Return the [X, Y] coordinate for the center point of the cell that contains the specified text.  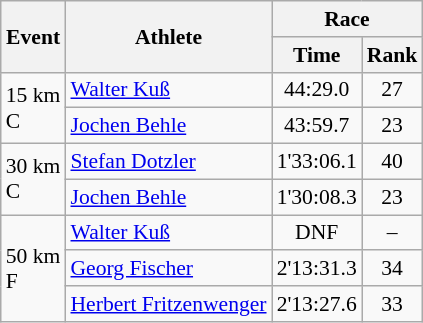
44:29.0 [317, 90]
40 [392, 162]
2'13:31.3 [317, 269]
15 km C [34, 108]
43:59.7 [317, 126]
Time [317, 55]
1'33:06.1 [317, 162]
2'13:27.6 [317, 304]
Herbert Fritzenwenger [168, 304]
– [392, 233]
1'30:08.3 [317, 197]
33 [392, 304]
DNF [317, 233]
34 [392, 269]
50 km F [34, 268]
Rank [392, 55]
27 [392, 90]
Race [348, 19]
Event [34, 36]
Georg Fischer [168, 269]
30 km C [34, 180]
Stefan Dotzler [168, 162]
Athlete [168, 36]
